Output the (X, Y) coordinate of the center of the cell containing the given text.  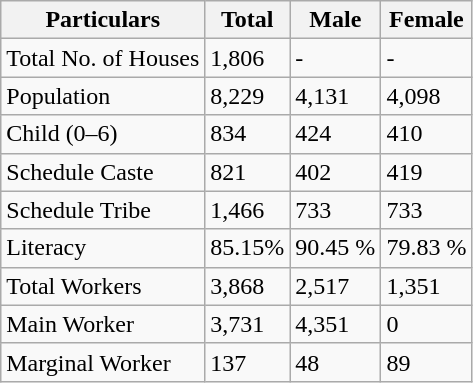
4,098 (426, 96)
Schedule Tribe (103, 210)
1,466 (248, 210)
Total No. of Houses (103, 58)
Schedule Caste (103, 172)
Total Workers (103, 286)
2,517 (336, 286)
1,806 (248, 58)
Total (248, 20)
Main Worker (103, 324)
4,351 (336, 324)
424 (336, 134)
89 (426, 362)
821 (248, 172)
Male (336, 20)
1,351 (426, 286)
Literacy (103, 248)
Particulars (103, 20)
Female (426, 20)
8,229 (248, 96)
90.45 % (336, 248)
3,868 (248, 286)
834 (248, 134)
48 (336, 362)
4,131 (336, 96)
3,731 (248, 324)
Child (0–6) (103, 134)
402 (336, 172)
137 (248, 362)
419 (426, 172)
85.15% (248, 248)
410 (426, 134)
Population (103, 96)
0 (426, 324)
79.83 % (426, 248)
Marginal Worker (103, 362)
